Detect which cell encompasses the target text, then output its (x, y) center coordinate. 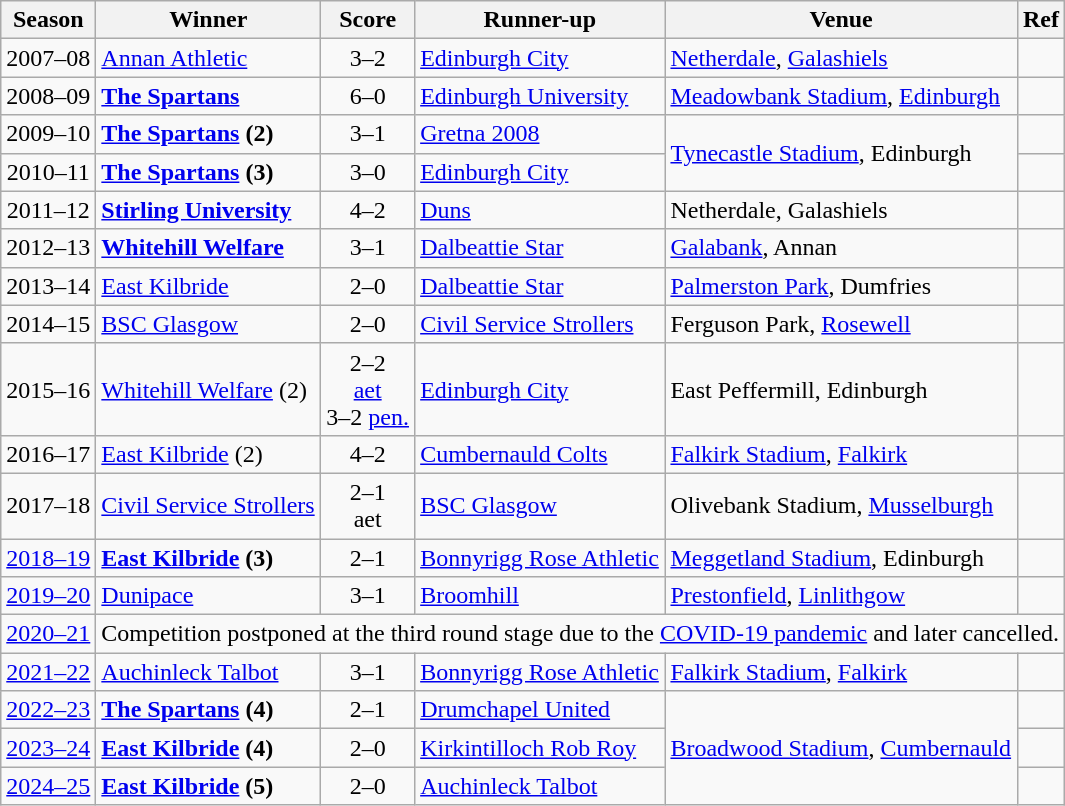
Meadowbank Stadium, Edinburgh (841, 96)
Edinburgh University (540, 96)
3–2 (368, 58)
2020–21 (48, 634)
The Spartans (4) (208, 710)
Stirling University (208, 210)
Annan Athletic (208, 58)
Season (48, 20)
2022–23 (48, 710)
East Kilbride (2) (208, 454)
Dunipace (208, 596)
2008–09 (48, 96)
2–2aet3–2 pen. (368, 389)
East Kilbride (4) (208, 748)
Whitehill Welfare (2) (208, 389)
Broadwood Stadium, Cumbernauld (841, 748)
Palmerston Park, Dumfries (841, 286)
Prestonfield, Linlithgow (841, 596)
The Spartans (3) (208, 172)
6–0 (368, 96)
Broomhill (540, 596)
East Kilbride (208, 286)
Winner (208, 20)
2014–15 (48, 324)
East Kilbride (5) (208, 786)
2010–11 (48, 172)
2017–18 (48, 506)
2019–20 (48, 596)
Venue (841, 20)
Cumbernauld Colts (540, 454)
2011–12 (48, 210)
3–0 (368, 172)
Drumchapel United (540, 710)
Meggetland Stadium, Edinburgh (841, 557)
2023–24 (48, 748)
Kirkintilloch Rob Roy (540, 748)
2013–14 (48, 286)
2009–10 (48, 134)
Ref (1040, 20)
Whitehill Welfare (208, 248)
Gretna 2008 (540, 134)
Runner-up (540, 20)
2–1aet (368, 506)
Olivebank Stadium, Musselburgh (841, 506)
Score (368, 20)
Tynecastle Stadium, Edinburgh (841, 153)
The Spartans (2) (208, 134)
2018–19 (48, 557)
2024–25 (48, 786)
2021–22 (48, 672)
2007–08 (48, 58)
2012–13 (48, 248)
Competition postponed at the third round stage due to the COVID-19 pandemic and later cancelled. (580, 634)
2016–17 (48, 454)
2015–16 (48, 389)
East Peffermill, Edinburgh (841, 389)
Galabank, Annan (841, 248)
Ferguson Park, Rosewell (841, 324)
East Kilbride (3) (208, 557)
Duns (540, 210)
The Spartans (208, 96)
